Locate the cell with the specified text and output its (X, Y) center coordinate. 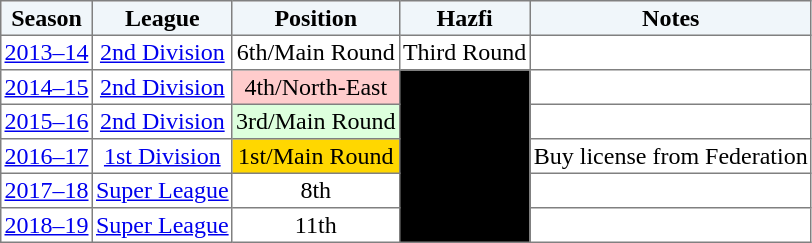
11th (316, 225)
2018–19 (47, 225)
1st/Main Round (316, 156)
Buy license from Federation (670, 156)
2014–15 (47, 87)
Third Round (464, 52)
2015–16 (47, 121)
3rd/Main Round (316, 121)
2017–18 (47, 190)
Season (47, 18)
4th/North-East (316, 87)
2013–14 (47, 52)
2016–17 (47, 156)
8th (316, 190)
League (162, 18)
6th/Main Round (316, 52)
Notes (670, 18)
1st Division (162, 156)
Hazfi (464, 18)
Position (316, 18)
